Return (x, y) of the center of cell containing provided text 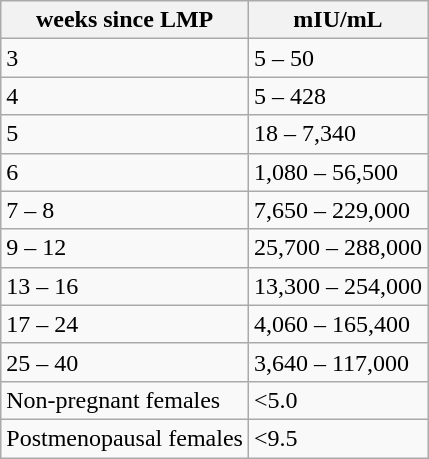
13,300 – 254,000 (338, 286)
18 – 7,340 (338, 134)
25 – 40 (125, 362)
Postmenopausal females (125, 438)
<5.0 (338, 400)
6 (125, 172)
7 – 8 (125, 210)
5 (125, 134)
weeks since LMP (125, 20)
17 – 24 (125, 324)
5 – 428 (338, 96)
mIU/mL (338, 20)
3 (125, 58)
9 – 12 (125, 248)
5 – 50 (338, 58)
<9.5 (338, 438)
25,700 – 288,000 (338, 248)
4,060 – 165,400 (338, 324)
3,640 – 117,000 (338, 362)
7,650 – 229,000 (338, 210)
Non-pregnant females (125, 400)
1,080 – 56,500 (338, 172)
4 (125, 96)
13 – 16 (125, 286)
